Return the (X, Y) coordinate for the center point of the cell that contains the specified text.  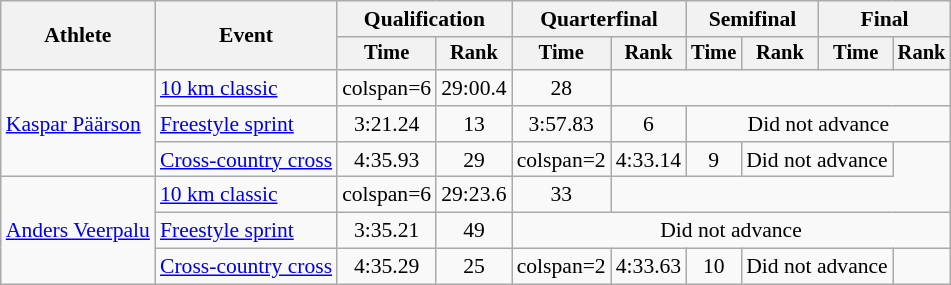
29 (474, 160)
Quarterfinal (600, 19)
4:33.63 (648, 267)
9 (714, 160)
4:35.29 (386, 267)
29:23.6 (474, 195)
Athlete (78, 36)
Kaspar Päärson (78, 124)
13 (474, 124)
3:57.83 (562, 124)
3:21.24 (386, 124)
10 (714, 267)
29:00.4 (474, 88)
49 (474, 231)
33 (562, 195)
4:33.14 (648, 160)
4:35.93 (386, 160)
Qualification (424, 19)
Event (246, 36)
28 (562, 88)
Final (885, 19)
25 (474, 267)
Anders Veerpalu (78, 230)
Semifinal (752, 19)
6 (648, 124)
3:35.21 (386, 231)
